Detect which cell encompasses the target text, then output its (x, y) center coordinate. 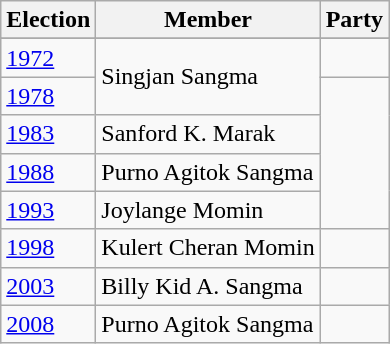
Party (354, 20)
1978 (48, 96)
1993 (48, 210)
1998 (48, 248)
Joylange Momin (208, 210)
1972 (48, 58)
Election (48, 20)
Billy Kid A. Sangma (208, 286)
Member (208, 20)
2003 (48, 286)
1983 (48, 134)
1988 (48, 172)
Singjan Sangma (208, 77)
2008 (48, 324)
Kulert Cheran Momin (208, 248)
Sanford K. Marak (208, 134)
